Find where the given text appears and provide that cell's center as (X, Y) coordinate. 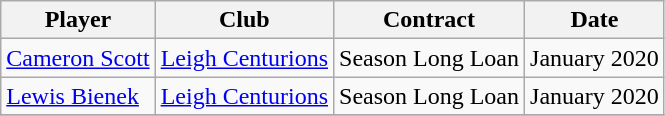
Date (595, 20)
Club (244, 20)
Cameron Scott (78, 58)
Player (78, 20)
Lewis Bienek (78, 96)
Contract (430, 20)
